Return [x, y] of the center of cell containing provided text 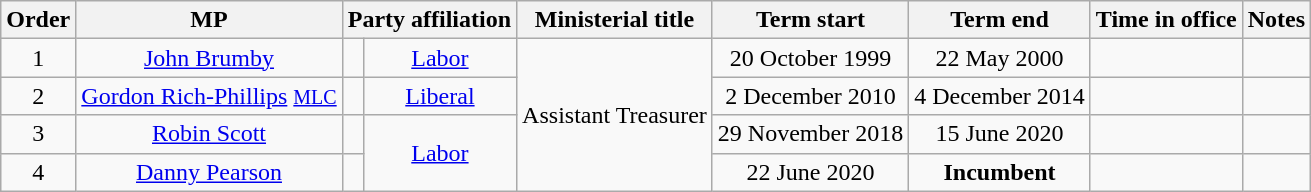
15 June 2020 [1000, 134]
Time in office [1166, 20]
2 December 2010 [810, 96]
Liberal [440, 96]
MP [209, 20]
Ministerial title [615, 20]
Order [38, 20]
22 May 2000 [1000, 58]
2 [38, 96]
4 December 2014 [1000, 96]
Robin Scott [209, 134]
John Brumby [209, 58]
29 November 2018 [810, 134]
22 June 2020 [810, 172]
Notes [1276, 20]
Danny Pearson [209, 172]
20 October 1999 [810, 58]
Assistant Treasurer [615, 115]
Party affiliation [429, 20]
Term end [1000, 20]
4 [38, 172]
Gordon Rich-Phillips MLC [209, 96]
Term start [810, 20]
Incumbent [1000, 172]
3 [38, 134]
1 [38, 58]
